Find where the given text appears and provide that cell's center as [X, Y] coordinate. 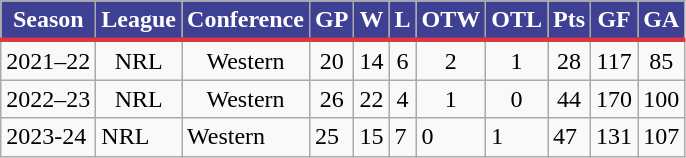
85 [662, 60]
L [402, 21]
W [372, 21]
131 [614, 137]
14 [372, 60]
2021–22 [48, 60]
28 [570, 60]
20 [331, 60]
2022–23 [48, 99]
Season [48, 21]
6 [402, 60]
OTL [517, 21]
26 [331, 99]
League [139, 21]
GP [331, 21]
7 [402, 137]
107 [662, 137]
2 [451, 60]
15 [372, 137]
Conference [246, 21]
44 [570, 99]
25 [331, 137]
2023-24 [48, 137]
GA [662, 21]
GF [614, 21]
47 [570, 137]
117 [614, 60]
OTW [451, 21]
170 [614, 99]
100 [662, 99]
22 [372, 99]
4 [402, 99]
Pts [570, 21]
